Return [x, y] of the center of cell containing provided text 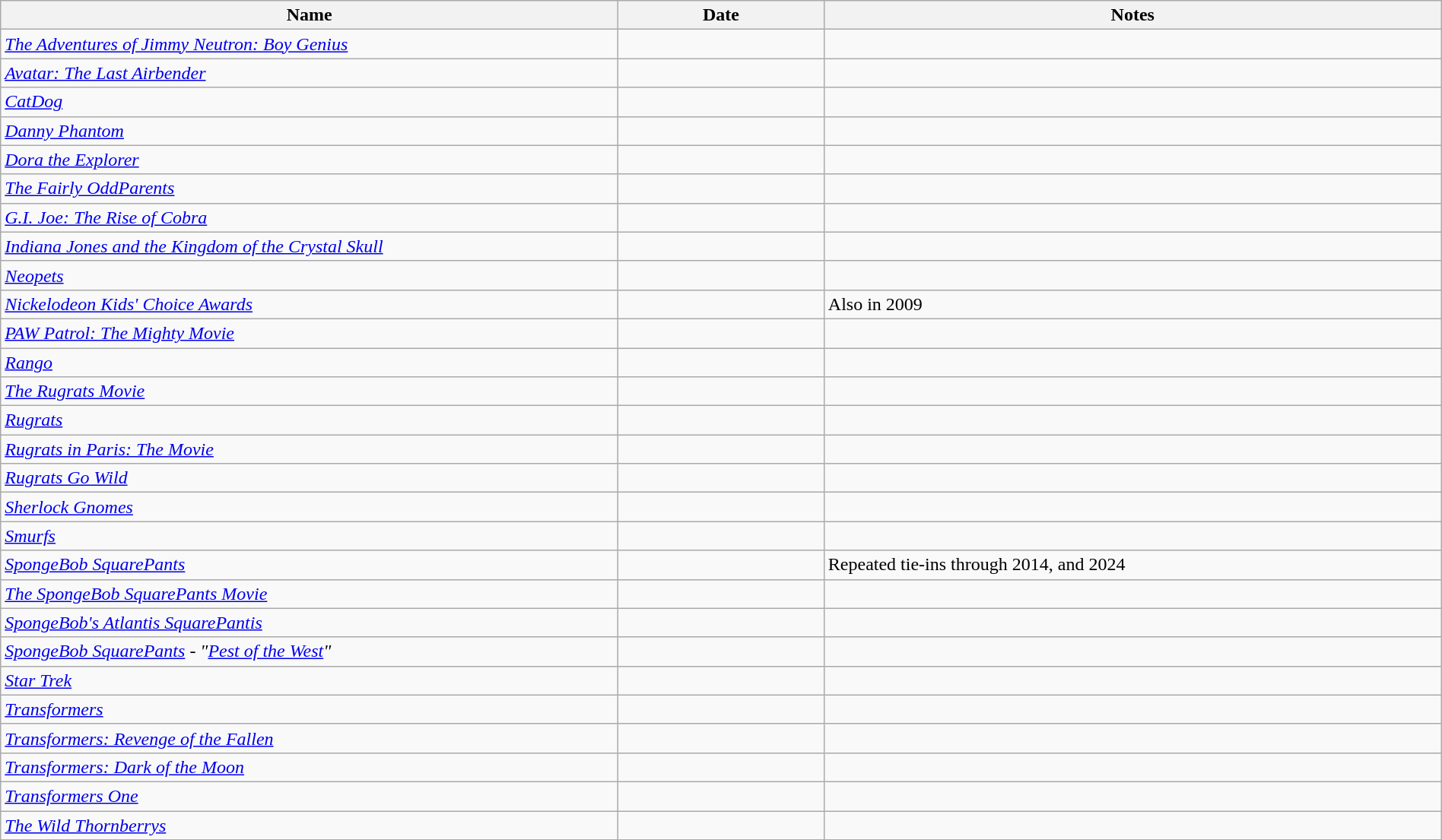
Transformers [310, 709]
The Adventures of Jimmy Neutron: Boy Genius [310, 44]
Name [310, 15]
PAW Patrol: The Mighty Movie [310, 333]
The Fairly OddParents [310, 189]
CatDog [310, 102]
Neopets [310, 275]
SpongeBob's Atlantis SquarePantis [310, 623]
Avatar: The Last Airbender [310, 73]
The Rugrats Movie [310, 391]
Rugrats [310, 420]
Nickelodeon Kids' Choice Awards [310, 304]
G.I. Joe: The Rise of Cobra [310, 217]
SpongeBob SquarePants - "Pest of the West" [310, 651]
Star Trek [310, 680]
Also in 2009 [1132, 304]
Smurfs [310, 536]
Dora the Explorer [310, 160]
SpongeBob SquarePants [310, 565]
Notes [1132, 15]
Danny Phantom [310, 131]
Indiana Jones and the Kingdom of the Crystal Skull [310, 246]
Repeated tie-ins through 2014, and 2024 [1132, 565]
Rugrats Go Wild [310, 478]
Transformers: Dark of the Moon [310, 767]
The Wild Thornberrys [310, 825]
Rango [310, 363]
Rugrats in Paris: The Movie [310, 449]
Transformers: Revenge of the Fallen [310, 738]
Transformers One [310, 796]
The SpongeBob SquarePants Movie [310, 594]
Sherlock Gnomes [310, 507]
Date [721, 15]
